Return the (x, y) coordinate for the center point of the cell that contains the specified text.  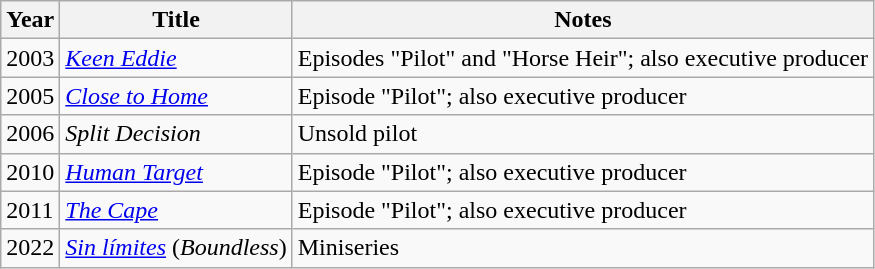
Split Decision (176, 134)
Episodes "Pilot" and "Horse Heir"; also executive producer (582, 58)
Human Target (176, 172)
2003 (30, 58)
Unsold pilot (582, 134)
2005 (30, 96)
Year (30, 20)
2011 (30, 210)
Notes (582, 20)
Sin límites (Boundless) (176, 248)
2006 (30, 134)
2022 (30, 248)
Keen Eddie (176, 58)
The Cape (176, 210)
Title (176, 20)
2010 (30, 172)
Close to Home (176, 96)
Miniseries (582, 248)
